Output the (X, Y) coordinate of the center of the cell containing the given text.  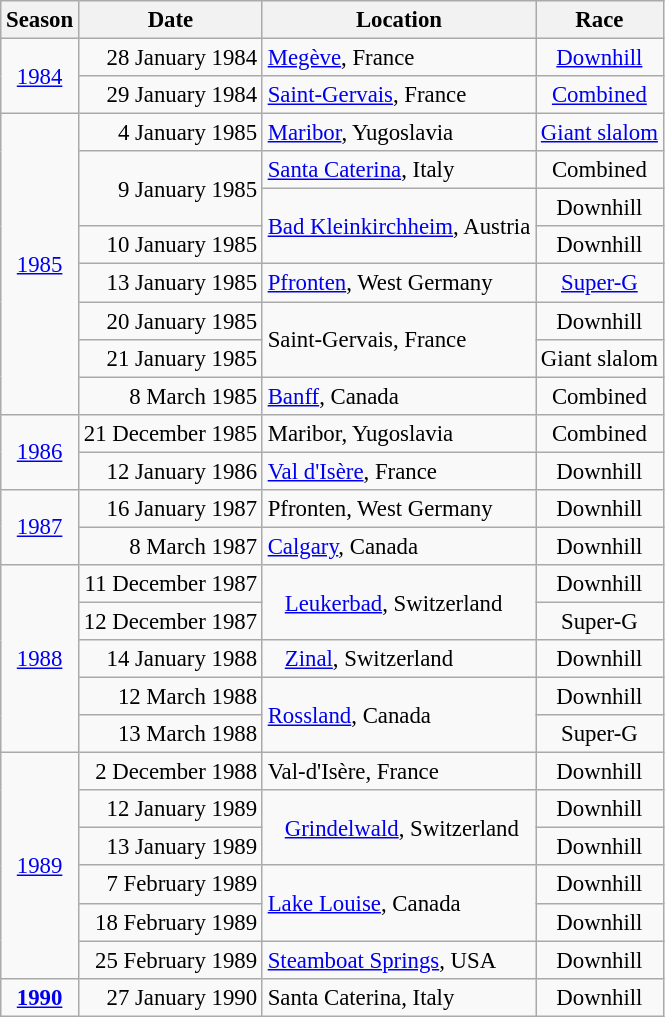
8 March 1987 (170, 546)
4 January 1985 (170, 133)
21 December 1985 (170, 433)
Zinal, Switzerland (398, 659)
13 March 1988 (170, 734)
1984 (40, 76)
28 January 1984 (170, 58)
20 January 1985 (170, 321)
Lake Louise, Canada (398, 904)
Val d'Isère, France (398, 471)
1987 (40, 528)
Steamboat Springs, USA (398, 960)
Season (40, 20)
Date (170, 20)
29 January 1984 (170, 95)
2 December 1988 (170, 772)
9 January 1985 (170, 188)
13 January 1985 (170, 283)
Megève, France (398, 58)
12 December 1987 (170, 621)
Leukerbad, Switzerland (398, 602)
1990 (40, 997)
7 February 1989 (170, 885)
Grindelwald, Switzerland (398, 828)
Location (398, 20)
12 January 1989 (170, 809)
Rossland, Canada (398, 716)
1986 (40, 452)
Bad Kleinkirchheim, Austria (398, 226)
12 January 1986 (170, 471)
18 February 1989 (170, 922)
1989 (40, 866)
Val-d'Isère, France (398, 772)
10 January 1985 (170, 245)
27 January 1990 (170, 997)
11 December 1987 (170, 584)
Banff, Canada (398, 396)
13 January 1989 (170, 847)
Calgary, Canada (398, 546)
Race (600, 20)
12 March 1988 (170, 697)
25 February 1989 (170, 960)
1988 (40, 659)
1985 (40, 264)
21 January 1985 (170, 358)
8 March 1985 (170, 396)
16 January 1987 (170, 509)
14 January 1988 (170, 659)
